Determine the (X, Y) coordinate at the center of the cell enclosing the given text.  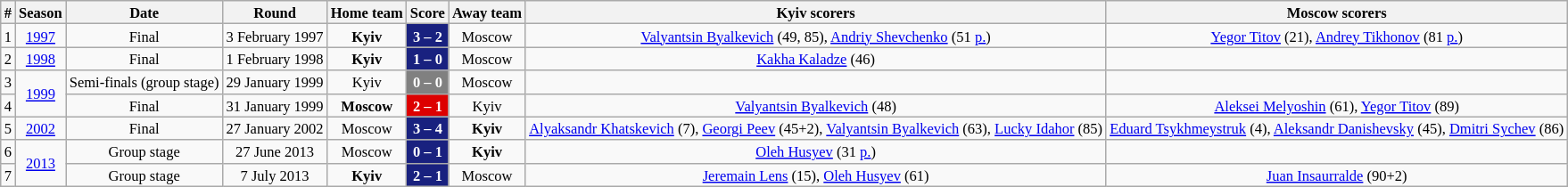
Jeremain Lens (15), Oleh Husyev (61) (815, 175)
Round (275, 12)
2 (8, 59)
2013 (41, 163)
Score (428, 12)
1 (8, 36)
Kyiv scorers (815, 12)
3 – 4 (428, 128)
3 February 1997 (275, 36)
Date (144, 12)
Aleksei Melyoshin (61), Yegor Titov (89) (1336, 105)
Oleh Husyev (31 p.) (815, 151)
4 (8, 105)
Kakha Kaladze (46) (815, 59)
Season (41, 12)
7 July 2013 (275, 175)
# (8, 12)
1997 (41, 36)
0 – 0 (428, 82)
1999 (41, 93)
1998 (41, 59)
27 January 2002 (275, 128)
Eduard Tsykhmeystruk (4), Aleksandr Danishevsky (45), Dmitri Sychev (86) (1336, 128)
7 (8, 175)
Juan Insaurralde (90+2) (1336, 175)
3 (8, 82)
5 (8, 128)
Yegor Titov (21), Andrey Tikhonov (81 p.) (1336, 36)
27 June 2013 (275, 151)
Moscow scorers (1336, 12)
31 January 1999 (275, 105)
6 (8, 151)
0 – 1 (428, 151)
Away team (487, 12)
1 – 0 (428, 59)
Valyantsin Byalkevich (49, 85), Andriy Shevchenko (51 p.) (815, 36)
Semi-finals (group stage) (144, 82)
1 February 1998 (275, 59)
3 – 2 (428, 36)
29 January 1999 (275, 82)
2002 (41, 128)
Valyantsin Byalkevich (48) (815, 105)
Home team (367, 12)
Alyaksandr Khatskevich (7), Georgi Peev (45+2), Valyantsin Byalkevich (63), Lucky Idahor (85) (815, 128)
